Find where the given text appears and provide that cell's center as (x, y) coordinate. 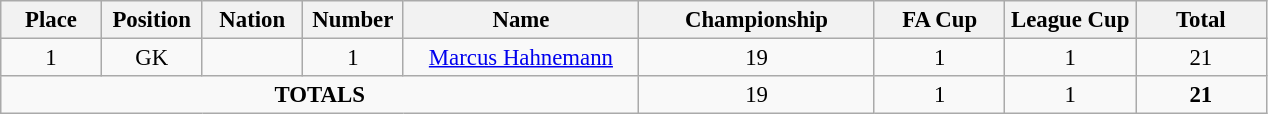
TOTALS (320, 95)
Marcus Hahnemann (521, 58)
Total (1202, 20)
Place (52, 20)
Number (354, 20)
FA Cup (940, 20)
League Cup (1070, 20)
Nation (252, 20)
GK (152, 58)
Position (152, 20)
Name (521, 20)
Championship (757, 20)
